Search for the cell housing the specified text and yield its (X, Y) center coordinate. 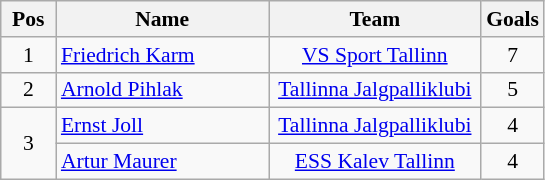
Ernst Joll (162, 126)
Friedrich Karm (162, 55)
Arnold Pihlak (162, 90)
2 (28, 90)
ESS Kalev Tallinn (374, 162)
3 (28, 144)
Name (162, 19)
Artur Maurer (162, 162)
Goals (512, 19)
Pos (28, 19)
Team (374, 19)
VS Sport Tallinn (374, 55)
5 (512, 90)
7 (512, 55)
1 (28, 55)
